Locate the cell with the specified text and output its (x, y) center coordinate. 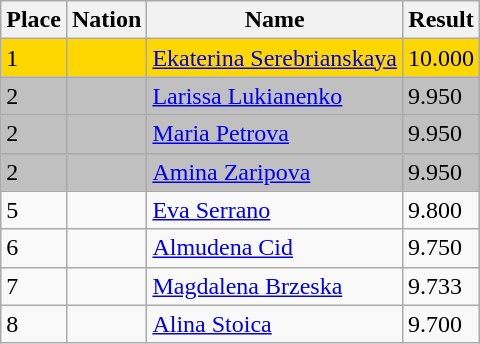
Place (34, 20)
5 (34, 210)
9.750 (440, 248)
9.800 (440, 210)
9.700 (440, 324)
9.733 (440, 286)
Nation (106, 20)
Ekaterina Serebrianskaya (275, 58)
Alina Stoica (275, 324)
Amina Zaripova (275, 172)
7 (34, 286)
Larissa Lukianenko (275, 96)
1 (34, 58)
Magdalena Brzeska (275, 286)
8 (34, 324)
Almudena Cid (275, 248)
Eva Serrano (275, 210)
Result (440, 20)
10.000 (440, 58)
6 (34, 248)
Maria Petrova (275, 134)
Name (275, 20)
